For the text-containing cell, return its midpoint in [x, y] coordinate format. 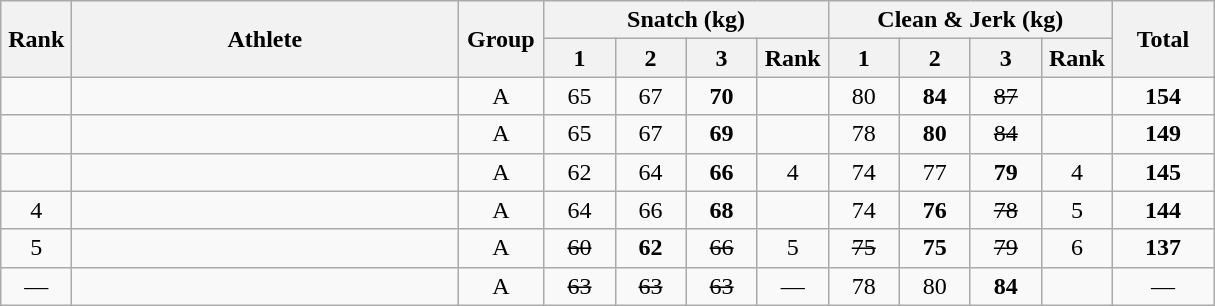
70 [722, 96]
Snatch (kg) [686, 20]
154 [1162, 96]
Total [1162, 39]
Group [501, 39]
Clean & Jerk (kg) [970, 20]
145 [1162, 172]
144 [1162, 210]
6 [1076, 248]
137 [1162, 248]
60 [580, 248]
Athlete [265, 39]
149 [1162, 134]
77 [934, 172]
69 [722, 134]
87 [1006, 96]
76 [934, 210]
68 [722, 210]
